Pinpoint the cell where the given text exists, returning its (x, y) midpoint coordinate. 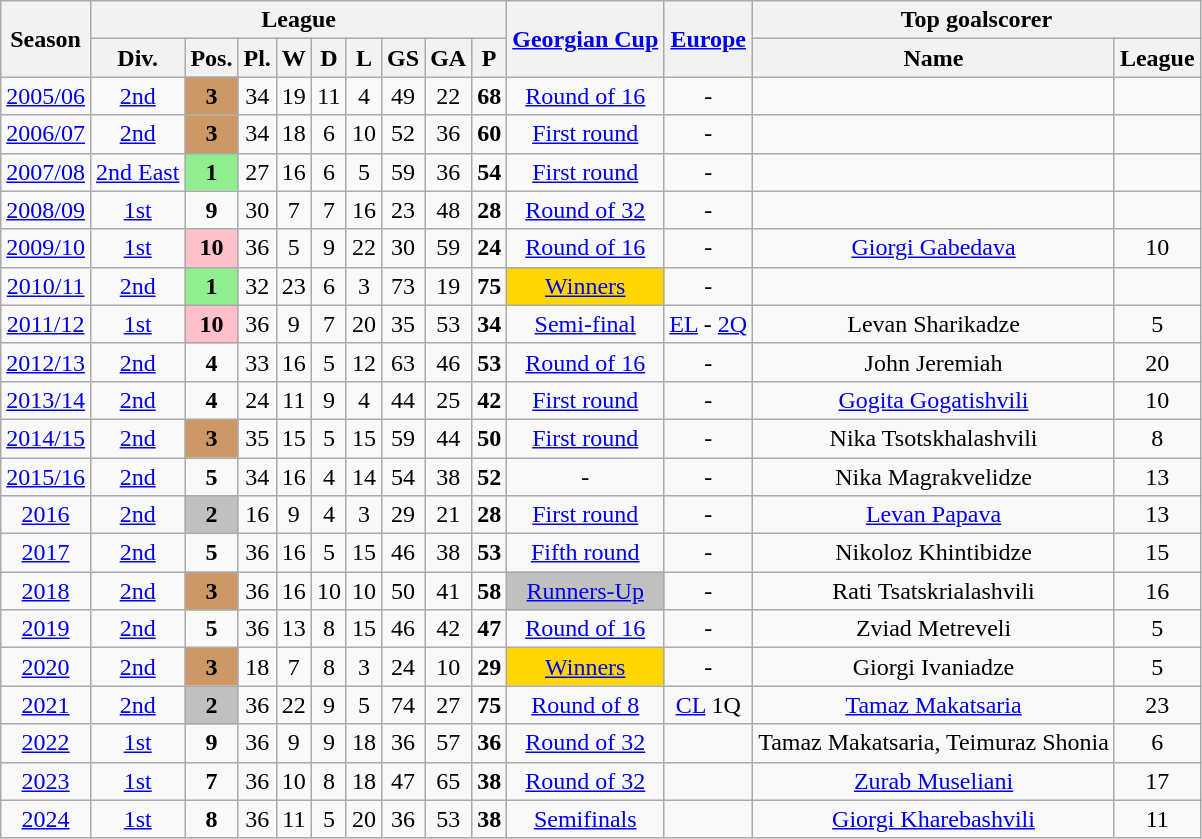
32 (257, 286)
2016 (46, 515)
73 (404, 286)
2008/09 (46, 210)
GS (404, 58)
Nika Magrakvelidze (934, 477)
Tamaz Makatsaria, Teimuraz Shonia (934, 743)
2022 (46, 743)
2013/14 (46, 400)
CL 1Q (708, 705)
Zurab Museliani (934, 781)
Nikoloz Khintibidze (934, 553)
Levan Papava (934, 515)
2015/16 (46, 477)
Pl. (257, 58)
Semifinals (586, 819)
W (294, 58)
2006/07 (46, 134)
60 (490, 134)
EL - 2Q (708, 324)
2017 (46, 553)
41 (448, 591)
L (364, 58)
17 (1157, 781)
21 (448, 515)
57 (448, 743)
2023 (46, 781)
2019 (46, 629)
33 (257, 362)
Levan Sharikadze (934, 324)
Giorgi Kharebashvili (934, 819)
14 (364, 477)
Giorgi Ivaniadze (934, 667)
68 (490, 96)
2nd East (137, 172)
Pos. (212, 58)
Tamaz Makatsaria (934, 705)
58 (490, 591)
2005/06 (46, 96)
Rati Tsatskrialashvili (934, 591)
Top goalscorer (977, 20)
P (490, 58)
48 (448, 210)
Fifth round (586, 553)
25 (448, 400)
12 (364, 362)
2010/11 (46, 286)
Nika Tsotskhalashvili (934, 438)
2009/10 (46, 248)
Runners-Up (586, 591)
Giorgi Gabedava (934, 248)
49 (404, 96)
2014/15 (46, 438)
2007/08 (46, 172)
Semi-final (586, 324)
2024 (46, 819)
Season (46, 39)
2011/12 (46, 324)
Div. (137, 58)
John Jeremiah (934, 362)
2018 (46, 591)
2012/13 (46, 362)
Gogita Gogatishvili (934, 400)
2021 (46, 705)
63 (404, 362)
GA (448, 58)
74 (404, 705)
D (328, 58)
Name (934, 58)
65 (448, 781)
Georgian Cup (586, 39)
Europe (708, 39)
Zviad Metreveli (934, 629)
Round of 8 (586, 705)
2020 (46, 667)
